For the text-containing cell, return its midpoint in [X, Y] coordinate format. 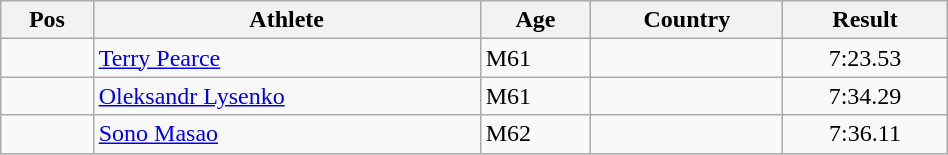
Oleksandr Lysenko [286, 96]
M62 [536, 134]
Athlete [286, 20]
Country [687, 20]
Sono Masao [286, 134]
7:23.53 [865, 58]
Terry Pearce [286, 58]
Result [865, 20]
Age [536, 20]
Pos [47, 20]
7:36.11 [865, 134]
7:34.29 [865, 96]
